Locate the cell with the specified text and output its [X, Y] center coordinate. 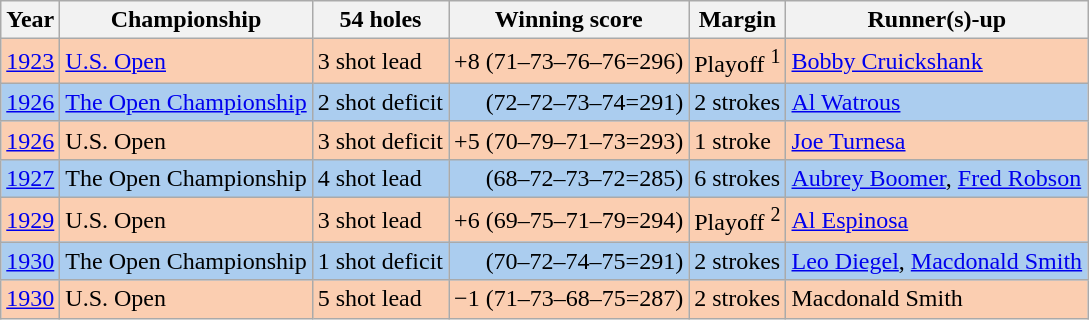
+6 (69–75–71–79=294) [569, 220]
(72–72–73–74=291) [569, 102]
Playoff 1 [738, 62]
4 shot lead [380, 178]
Margin [738, 20]
+5 (70–79–71–73=293) [569, 140]
Winning score [569, 20]
Al Watrous [937, 102]
Playoff 2 [738, 220]
(70–72–74–75=291) [569, 261]
+8 (71–73–76–76=296) [569, 62]
Joe Turnesa [937, 140]
Macdonald Smith [937, 299]
−1 (71–73–68–75=287) [569, 299]
6 strokes [738, 178]
2 shot deficit [380, 102]
1 stroke [738, 140]
5 shot lead [380, 299]
1 shot deficit [380, 261]
54 holes [380, 20]
Aubrey Boomer, Fred Robson [937, 178]
Bobby Cruickshank [937, 62]
1927 [30, 178]
Runner(s)-up [937, 20]
Al Espinosa [937, 220]
(68–72–73–72=285) [569, 178]
Championship [186, 20]
Leo Diegel, Macdonald Smith [937, 261]
3 shot deficit [380, 140]
Year [30, 20]
1929 [30, 220]
1923 [30, 62]
